Capture the cell that displays the provided text and extract its (X, Y) central coordinate. 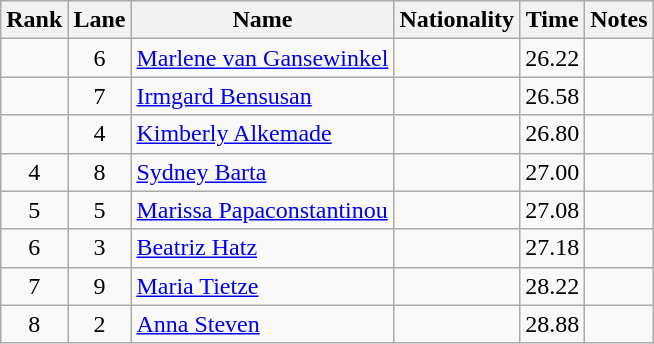
Kimberly Alkemade (262, 134)
28.88 (552, 324)
27.00 (552, 172)
Time (552, 20)
Maria Tietze (262, 286)
27.08 (552, 210)
28.22 (552, 286)
Marissa Papaconstantinou (262, 210)
Rank (34, 20)
Marlene van Gansewinkel (262, 58)
9 (100, 286)
Notes (619, 20)
26.22 (552, 58)
2 (100, 324)
26.80 (552, 134)
Nationality (457, 20)
Irmgard Bensusan (262, 96)
Beatriz Hatz (262, 248)
3 (100, 248)
Sydney Barta (262, 172)
27.18 (552, 248)
Name (262, 20)
Anna Steven (262, 324)
Lane (100, 20)
26.58 (552, 96)
